Find where the given text appears and provide that cell's center as (x, y) coordinate. 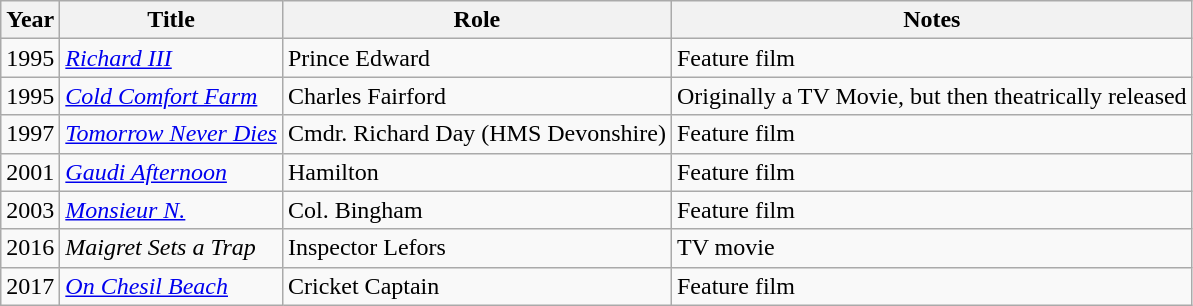
2003 (30, 210)
Year (30, 20)
Tomorrow Never Dies (172, 134)
Gaudi Afternoon (172, 172)
On Chesil Beach (172, 286)
2016 (30, 248)
Richard III (172, 58)
Maigret Sets a Trap (172, 248)
Cmdr. Richard Day (HMS Devonshire) (476, 134)
2017 (30, 286)
Prince Edward (476, 58)
Hamilton (476, 172)
Monsieur N. (172, 210)
TV movie (932, 248)
Title (172, 20)
Cricket Captain (476, 286)
Originally a TV Movie, but then theatrically released (932, 96)
Role (476, 20)
Notes (932, 20)
2001 (30, 172)
Inspector Lefors (476, 248)
Col. Bingham (476, 210)
Charles Fairford (476, 96)
1997 (30, 134)
Cold Comfort Farm (172, 96)
